Detect which cell encompasses the target text, then output its [x, y] center coordinate. 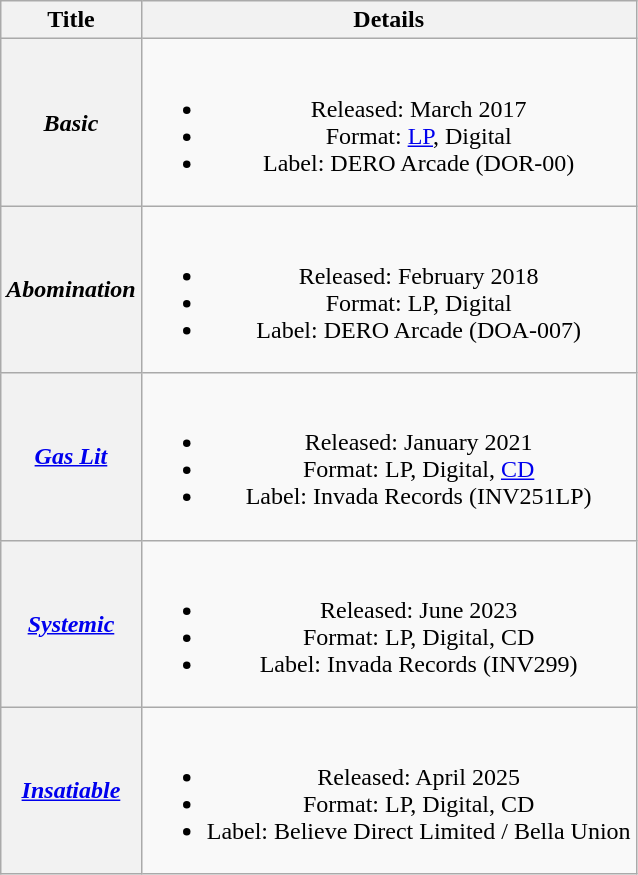
Released: April 2025Format: LP, Digital, CDLabel: Believe Direct Limited / Bella Union [388, 790]
Insatiable [71, 790]
Details [388, 20]
Released: February 2018Format: LP, DigitalLabel: DERO Arcade (DOA-007) [388, 290]
Released: March 2017Format: LP, DigitalLabel: DERO Arcade (DOR-00) [388, 122]
Title [71, 20]
Released: June 2023Format: LP, Digital, CDLabel: Invada Records (INV299) [388, 624]
Released: January 2021Format: LP, Digital, CDLabel: Invada Records (INV251LP) [388, 456]
Gas Lit [71, 456]
Basic [71, 122]
Systemic [71, 624]
Abomination [71, 290]
